Provide the [x, y] coordinate of the cell's center where the given text is located.  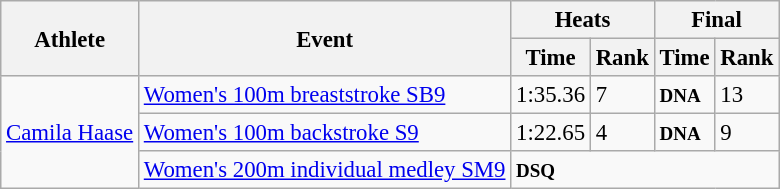
1:35.36 [551, 95]
9 [747, 133]
Heats [582, 20]
Camila Haase [70, 132]
Women's 100m breaststroke SB9 [324, 95]
7 [622, 95]
4 [622, 133]
DSQ [645, 170]
1:22.65 [551, 133]
Women's 100m backstroke S9 [324, 133]
Women's 200m individual medley SM9 [324, 170]
Athlete [70, 38]
Final [716, 20]
13 [747, 95]
Event [324, 38]
